Search for the cell housing the specified text and yield its [X, Y] center coordinate. 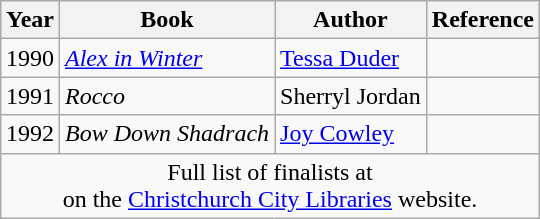
Author [351, 20]
Rocco [168, 96]
Alex in Winter [168, 58]
Sherryl Jordan [351, 96]
Joy Cowley [351, 134]
Book [168, 20]
Year [30, 20]
Reference [482, 20]
Tessa Duder [351, 58]
1990 [30, 58]
Bow Down Shadrach [168, 134]
1991 [30, 96]
1992 [30, 134]
Full list of finalists at on the Christchurch City Libraries website. [270, 186]
